Determine the (X, Y) coordinate at the center of the cell enclosing the given text.  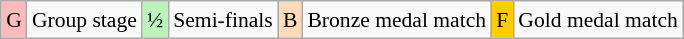
Bronze medal match (396, 20)
Group stage (84, 20)
G (14, 20)
B (290, 20)
Gold medal match (598, 20)
F (502, 20)
½ (155, 20)
Semi-finals (223, 20)
